Pinpoint the cell where the given text exists, returning its (x, y) midpoint coordinate. 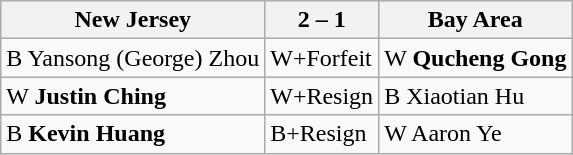
W+Forfeit (322, 58)
Bay Area (476, 20)
New Jersey (133, 20)
B Xiaotian Hu (476, 96)
B Yansong (George) Zhou (133, 58)
W+Resign (322, 96)
B+Resign (322, 134)
W Aaron Ye (476, 134)
W Justin Ching (133, 96)
2 – 1 (322, 20)
W Qucheng Gong (476, 58)
B Kevin Huang (133, 134)
